Return (x, y) of the center of cell containing provided text 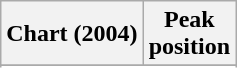
Peakposition (189, 34)
Chart (2004) (72, 34)
